Output the [X, Y] coordinate of the center of the cell containing the given text.  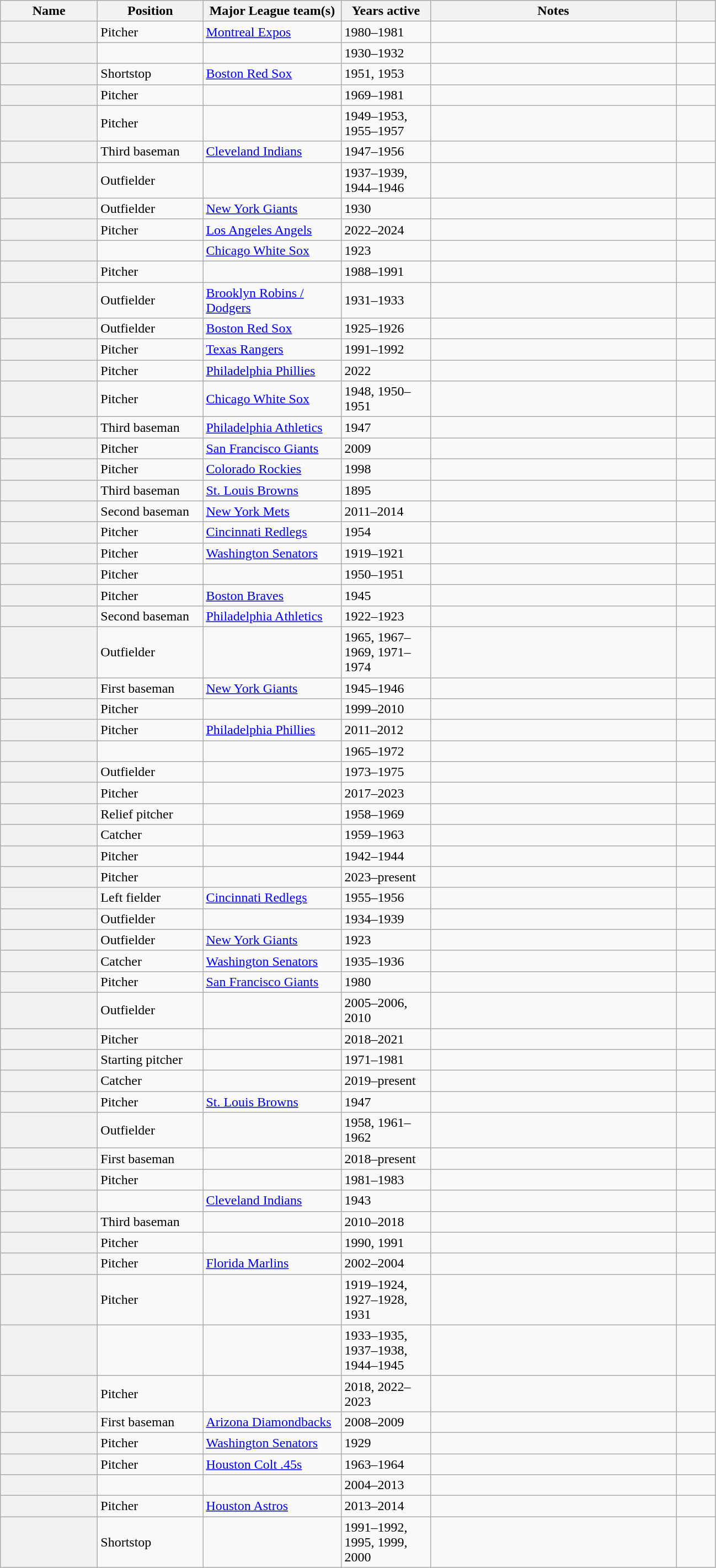
1959–1963 [386, 835]
1937–1939, 1944–1946 [386, 180]
1930–1932 [386, 53]
1958, 1961–1962 [386, 1131]
Houston Astros [272, 1506]
2017–2023 [386, 793]
1990, 1991 [386, 1243]
1942–1944 [386, 856]
1991–1992, 1995, 1999, 2000 [386, 1542]
1965, 1967–1969, 1971–1974 [386, 652]
Florida Marlins [272, 1264]
Brooklyn Robins / Dodgers [272, 300]
1981–1983 [386, 1180]
Boston Braves [272, 595]
1949–1953, 1955–1957 [386, 124]
1950–1951 [386, 574]
2011–2012 [386, 730]
2022 [386, 371]
1919–1921 [386, 553]
1935–1936 [386, 961]
1929 [386, 1443]
1991–1992 [386, 350]
1971–1981 [386, 1060]
2023–present [386, 877]
2018–2021 [386, 1039]
1973–1975 [386, 772]
1933–1935, 1937–1938, 1944–1945 [386, 1350]
Arizona Diamondbacks [272, 1422]
1947–1956 [386, 152]
2005–2006, 2010 [386, 1010]
Major League team(s) [272, 11]
Houston Colt .45s [272, 1464]
1980 [386, 982]
Starting pitcher [150, 1060]
2010–2018 [386, 1222]
1998 [386, 469]
1958–1969 [386, 814]
1895 [386, 490]
2009 [386, 448]
1954 [386, 532]
2008–2009 [386, 1422]
Colorado Rockies [272, 469]
1945 [386, 595]
1965–1972 [386, 751]
Montreal Expos [272, 32]
1969–1981 [386, 95]
1951, 1953 [386, 74]
1948, 1950–1951 [386, 399]
1943 [386, 1201]
1999–2010 [386, 709]
Texas Rangers [272, 350]
Name [49, 11]
1980–1981 [386, 32]
Position [150, 11]
1988–1991 [386, 271]
2018–present [386, 1159]
1925–1926 [386, 329]
2004–2013 [386, 1485]
2002–2004 [386, 1264]
1931–1933 [386, 300]
1945–1946 [386, 688]
2018, 2022–2023 [386, 1393]
Relief pitcher [150, 814]
Years active [386, 11]
1930 [386, 208]
Notes [553, 11]
Los Angeles Angels [272, 229]
2011–2014 [386, 511]
New York Mets [272, 511]
2013–2014 [386, 1506]
1934–1939 [386, 919]
Left fielder [150, 898]
1955–1956 [386, 898]
2019–present [386, 1081]
1963–1964 [386, 1464]
1919–1924, 1927–1928, 1931 [386, 1299]
1922–1923 [386, 616]
2022–2024 [386, 229]
